Detect which cell encompasses the target text, then output its [X, Y] center coordinate. 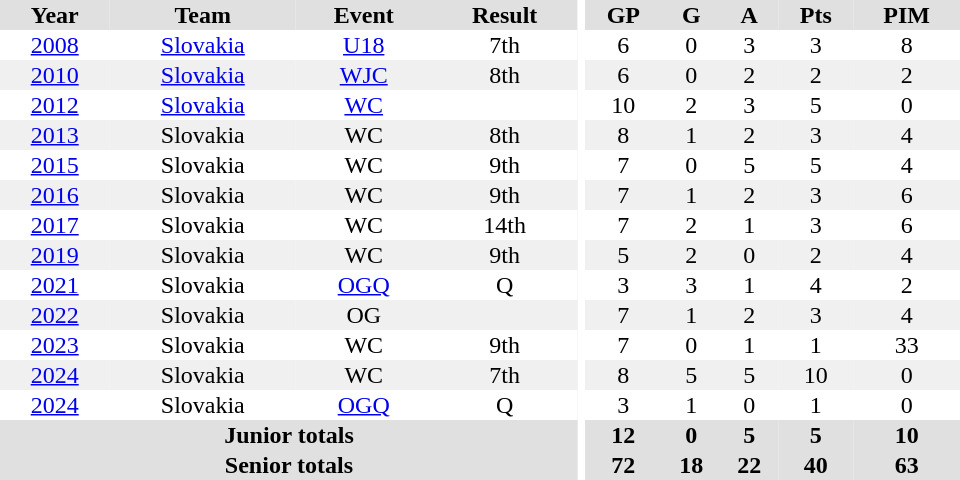
G [691, 15]
63 [906, 465]
22 [749, 465]
Result [504, 15]
2017 [54, 225]
Year [54, 15]
WJC [364, 75]
GP [623, 15]
2019 [54, 255]
2021 [54, 285]
Junior totals [289, 435]
2012 [54, 105]
2008 [54, 45]
Senior totals [289, 465]
2022 [54, 315]
2023 [54, 345]
PIM [906, 15]
2016 [54, 195]
Pts [816, 15]
2010 [54, 75]
Team [202, 15]
U18 [364, 45]
18 [691, 465]
14th [504, 225]
2015 [54, 165]
72 [623, 465]
Event [364, 15]
OG [364, 315]
33 [906, 345]
2013 [54, 135]
40 [816, 465]
12 [623, 435]
A [749, 15]
